Determine the (X, Y) coordinate at the center of the cell enclosing the given text.  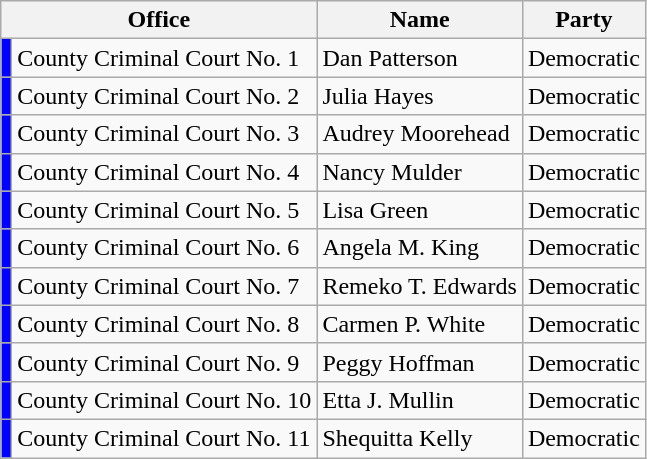
Angela M. King (420, 248)
County Criminal Court No. 2 (164, 96)
Remeko T. Edwards (420, 286)
County Criminal Court No. 1 (164, 58)
Audrey Moorehead (420, 134)
Lisa Green (420, 210)
Dan Patterson (420, 58)
County Criminal Court No. 9 (164, 362)
Nancy Mulder (420, 172)
County Criminal Court No. 7 (164, 286)
Julia Hayes (420, 96)
County Criminal Court No. 6 (164, 248)
County Criminal Court No. 10 (164, 400)
Shequitta Kelly (420, 438)
County Criminal Court No. 5 (164, 210)
County Criminal Court No. 11 (164, 438)
Peggy Hoffman (420, 362)
Party (584, 20)
Carmen P. White (420, 324)
County Criminal Court No. 4 (164, 172)
Office (159, 20)
Name (420, 20)
County Criminal Court No. 8 (164, 324)
County Criminal Court No. 3 (164, 134)
Etta J. Mullin (420, 400)
